Detect which cell encompasses the target text, then output its (x, y) center coordinate. 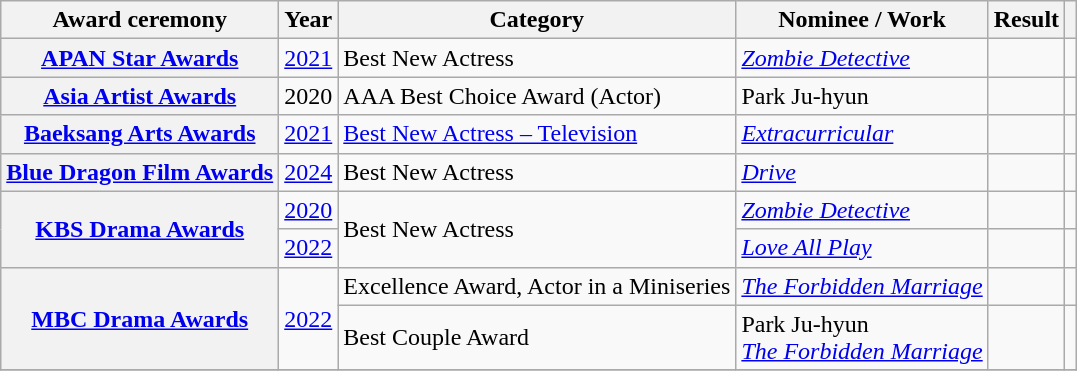
Category (537, 20)
Award ceremony (140, 20)
Best New Actress – Television (537, 134)
Park Ju-hyun The Forbidden Marriage (862, 338)
APAN Star Awards (140, 58)
Extracurricular (862, 134)
Best Couple Award (537, 338)
Result (1026, 20)
2024 (308, 172)
Drive (862, 172)
MBC Drama Awards (140, 318)
Nominee / Work (862, 20)
Park Ju-hyun (862, 96)
AAA Best Choice Award (Actor) (537, 96)
Asia Artist Awards (140, 96)
Baeksang Arts Awards (140, 134)
KBS Drama Awards (140, 229)
Year (308, 20)
Love All Play (862, 248)
Blue Dragon Film Awards (140, 172)
Excellence Award, Actor in a Miniseries (537, 286)
The Forbidden Marriage (862, 286)
